Provide the (X, Y) coordinate of the cell's center where the given text is located.  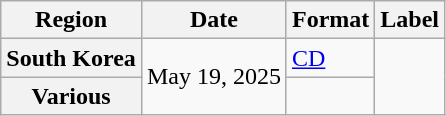
Region (72, 20)
Format (330, 20)
CD (330, 58)
Label (410, 20)
Various (72, 96)
Date (214, 20)
May 19, 2025 (214, 77)
South Korea (72, 58)
